Provide the [x, y] coordinate of the cell's center where the given text is located.  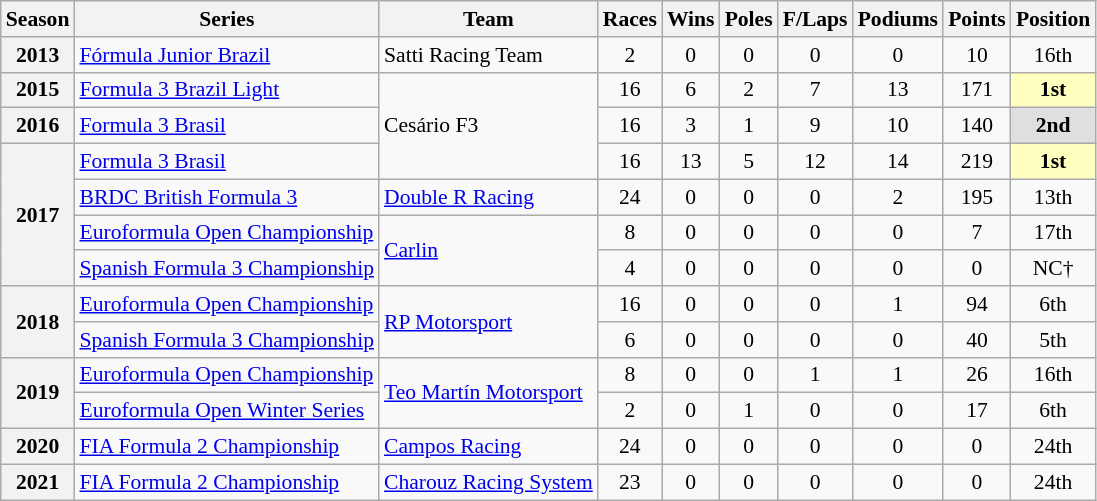
Carlin [488, 250]
2017 [38, 215]
5 [749, 162]
Formula 3 Brazil Light [226, 90]
Podiums [898, 19]
NC† [1053, 269]
2021 [38, 482]
Team [488, 19]
219 [977, 162]
Cesário F3 [488, 126]
2013 [38, 55]
2nd [1053, 126]
Poles [749, 19]
Series [226, 19]
Position [1053, 19]
9 [816, 126]
2016 [38, 126]
94 [977, 304]
Satti Racing Team [488, 55]
40 [977, 340]
4 [630, 269]
140 [977, 126]
26 [977, 375]
13th [1053, 197]
Fórmula Junior Brazil [226, 55]
2015 [38, 90]
RP Motorsport [488, 322]
17 [977, 411]
14 [898, 162]
Charouz Racing System [488, 482]
2018 [38, 322]
Points [977, 19]
Season [38, 19]
Campos Racing [488, 447]
Teo Martín Motorsport [488, 392]
195 [977, 197]
Euroformula Open Winter Series [226, 411]
Double R Racing [488, 197]
171 [977, 90]
BRDC British Formula 3 [226, 197]
23 [630, 482]
5th [1053, 340]
17th [1053, 233]
3 [691, 126]
2020 [38, 447]
Wins [691, 19]
12 [816, 162]
2019 [38, 392]
Races [630, 19]
F/Laps [816, 19]
